Identify which cell holds the provided text, then report its [X, Y] central coordinate. 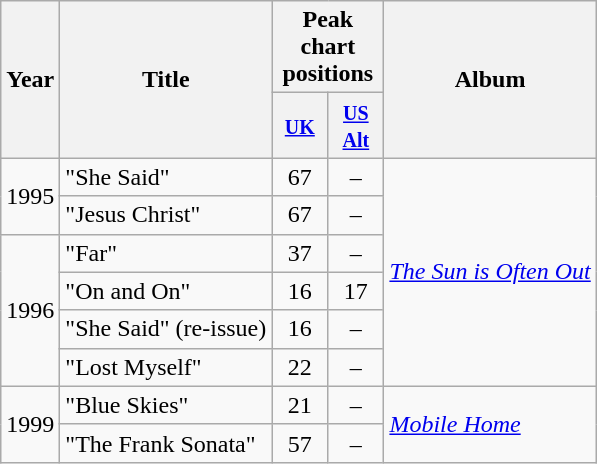
37 [300, 253]
22 [300, 367]
"She Said" [166, 177]
The Sun is Often Out [490, 272]
1999 [30, 424]
"Lost Myself" [166, 367]
"She Said" (re-issue) [166, 329]
Year [30, 80]
"Far" [166, 253]
17 [356, 291]
Title [166, 80]
"Jesus Christ" [166, 215]
"On and On" [166, 291]
"Blue Skies" [166, 405]
UK [300, 126]
1995 [30, 196]
Peak chart positions [328, 47]
57 [300, 443]
Album [490, 80]
US Alt [356, 126]
1996 [30, 310]
Mobile Home [490, 424]
21 [300, 405]
"The Frank Sonata" [166, 443]
